Pinpoint the cell where the given text exists, returning its (x, y) midpoint coordinate. 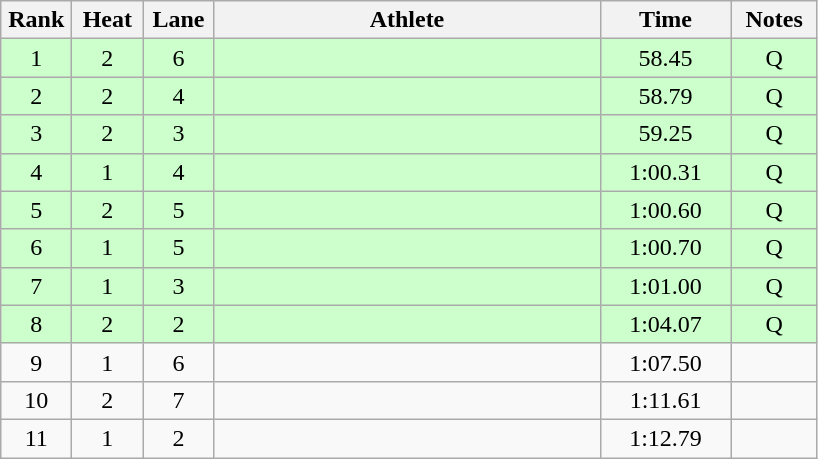
8 (36, 324)
58.45 (666, 58)
Time (666, 20)
1:00.60 (666, 210)
11 (36, 438)
1:01.00 (666, 286)
Rank (36, 20)
1:04.07 (666, 324)
1:07.50 (666, 362)
Notes (774, 20)
Athlete (407, 20)
1:00.31 (666, 172)
1:12.79 (666, 438)
Heat (108, 20)
9 (36, 362)
Lane (178, 20)
59.25 (666, 134)
10 (36, 400)
1:00.70 (666, 248)
58.79 (666, 96)
1:11.61 (666, 400)
